Return the (x, y) coordinate for the center point of the cell that contains the specified text.  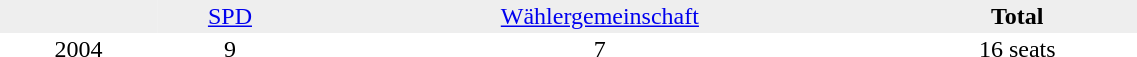
SPD (230, 16)
Wählergemeinschaft (600, 16)
